Provide the (x, y) coordinate of the cell's center where the given text is located.  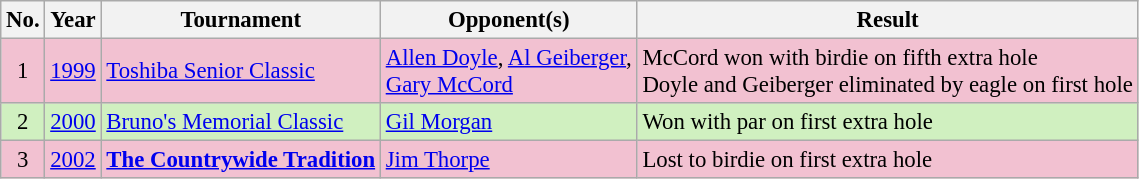
2 (23, 122)
3 (23, 160)
The Countrywide Tradition (240, 160)
1999 (73, 72)
Toshiba Senior Classic (240, 72)
McCord won with birdie on fifth extra holeDoyle and Geiberger eliminated by eagle on first hole (888, 72)
Gil Morgan (508, 122)
Year (73, 20)
Bruno's Memorial Classic (240, 122)
No. (23, 20)
2002 (73, 160)
1 (23, 72)
2000 (73, 122)
Allen Doyle, Al Geiberger, Gary McCord (508, 72)
Jim Thorpe (508, 160)
Lost to birdie on first extra hole (888, 160)
Result (888, 20)
Won with par on first extra hole (888, 122)
Tournament (240, 20)
Opponent(s) (508, 20)
